Capture the cell that displays the provided text and extract its [X, Y] central coordinate. 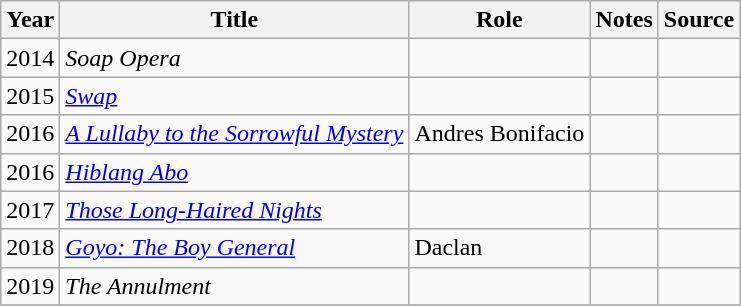
Those Long-Haired Nights [234, 210]
2015 [30, 96]
Notes [624, 20]
Soap Opera [234, 58]
2018 [30, 248]
Source [698, 20]
Daclan [500, 248]
Hiblang Abo [234, 172]
Title [234, 20]
A Lullaby to the Sorrowful Mystery [234, 134]
The Annulment [234, 286]
Goyo: The Boy General [234, 248]
Year [30, 20]
2019 [30, 286]
2017 [30, 210]
2014 [30, 58]
Role [500, 20]
Swap [234, 96]
Andres Bonifacio [500, 134]
